Scan for the cell matching the given text and deliver its (X, Y) coordinate at center. 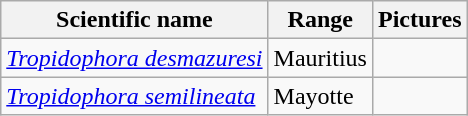
Tropidophora desmazuresi (134, 58)
Range (320, 20)
Tropidophora semilineata (134, 96)
Scientific name (134, 20)
Pictures (420, 20)
Mauritius (320, 58)
Mayotte (320, 96)
